Provide the [x, y] coordinate of the cell's center where the given text is located.  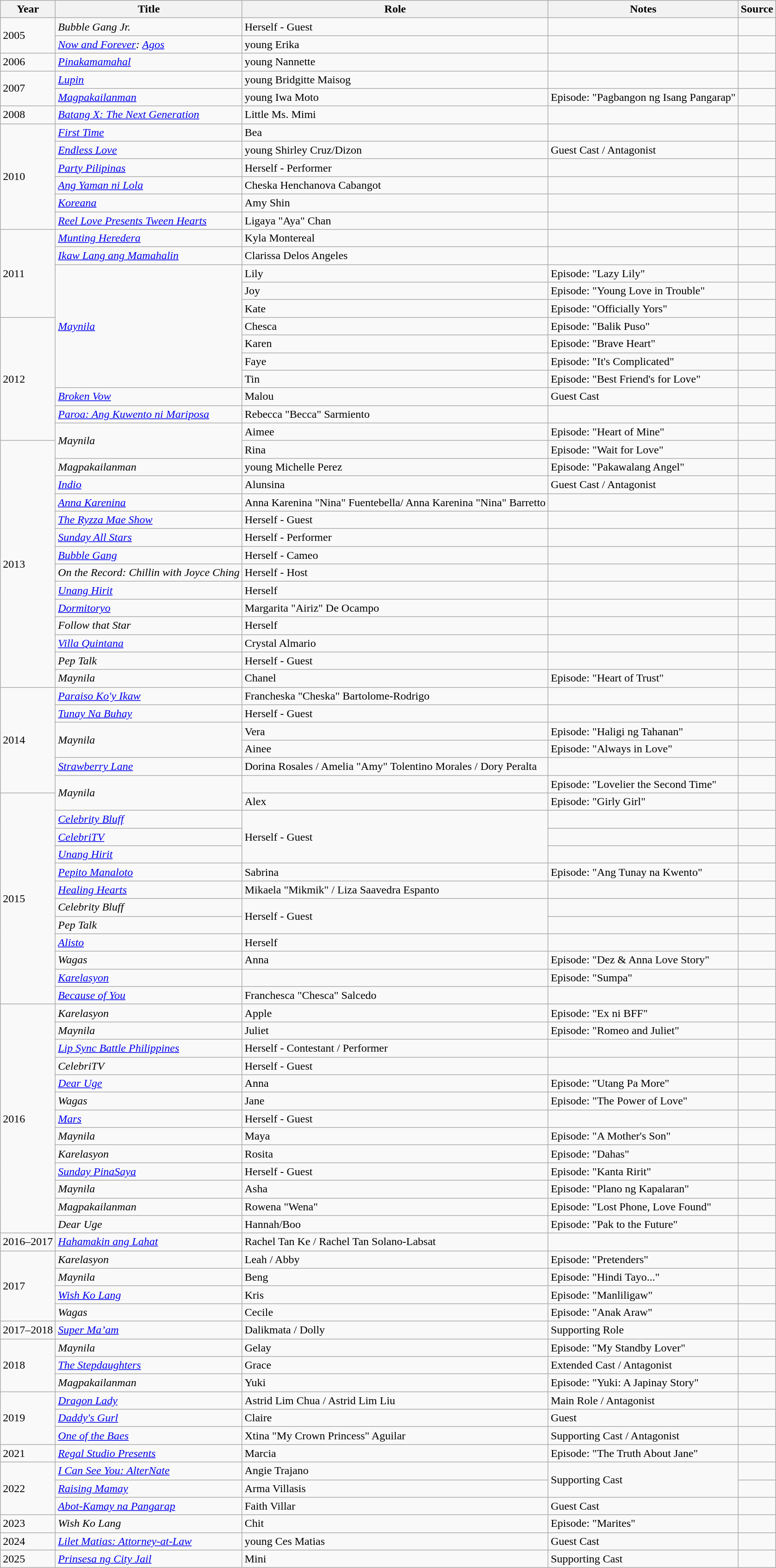
Sunday All Stars [149, 538]
Episode: "Heart of Mine" [643, 432]
Episode: "Dahas" [643, 1154]
Episode: "Hindi Tayo..." [643, 1277]
Indio [149, 484]
Strawberry Lane [149, 766]
Asha [395, 1189]
Tin [395, 379]
Pinakamamahal [149, 62]
2013 [28, 564]
Anna Karenina [149, 502]
Mini [395, 1559]
On the Record: Chillin with Joyce Ching [149, 573]
2022 [28, 1488]
Episode: "Balik Puso" [643, 326]
Daddy's Gurl [149, 1418]
Paraiso Ko'y Ikaw [149, 696]
Hannah/Boo [395, 1224]
Cheska Henchanova Cabangot [395, 185]
Astrid Lim Chua / Astrid Lim Liu [395, 1401]
Supporting Cast / Antagonist [643, 1436]
2023 [28, 1524]
Marcia [395, 1453]
Episode: "Ang Tunay na Kwento" [643, 872]
Dalikmata / Dolly [395, 1330]
Amy Shin [395, 203]
Episode: "Young Love in Trouble" [643, 291]
Juliet [395, 1030]
Vera [395, 731]
Chit [395, 1524]
Party Pilipinas [149, 167]
Ligaya "Aya" Chan [395, 221]
Hahamakin ang Lahat [149, 1242]
Episode: "My Standby Lover" [643, 1348]
Episode: "Always in Love" [643, 749]
Ainee [395, 749]
Now and Forever: Agos [149, 44]
Tunay Na Buhay [149, 713]
Kate [395, 309]
2024 [28, 1541]
Franchesca "Chesca" Salcedo [395, 995]
Episode: "Wait for Love" [643, 449]
Arma Villasis [395, 1488]
Because of You [149, 995]
Supporting Role [643, 1330]
Role [395, 9]
Crystal Almario [395, 643]
Francheska "Cheska" Bartolome-Rodrigo [395, 696]
2010 [28, 176]
2017–2018 [28, 1330]
Lily [395, 273]
Sabrina [395, 872]
Episode: "Girly Girl" [643, 802]
Super Ma’am [149, 1330]
Episode: "Ex ni BFF" [643, 1013]
Reel Love Presents Tween Hearts [149, 221]
2012 [28, 379]
Lilet Matias: Attorney-at-Law [149, 1541]
Endless Love [149, 150]
Notes [643, 9]
Grace [395, 1365]
Bubble Gang [149, 555]
young Michelle Perez [395, 467]
Rina [395, 449]
Raising Mamay [149, 1488]
Episode: "Marites" [643, 1524]
Gelay [395, 1348]
2025 [28, 1559]
Chesca [395, 326]
Episode: "A Mother's Son" [643, 1136]
Yuki [395, 1383]
Munting Heredera [149, 238]
Year [28, 9]
Episode: "Pakawalang Angel" [643, 467]
Leah / Abby [395, 1259]
Joy [395, 291]
Herself - Contestant / Performer [395, 1048]
Episode: "Yuki: A Japinay Story" [643, 1383]
Episode: "Pak to the Future" [643, 1224]
Faith Villar [395, 1506]
Extended Cast / Antagonist [643, 1365]
2017 [28, 1286]
young Iwa Moto [395, 97]
Clarissa Delos Angeles [395, 256]
2008 [28, 115]
Chanel [395, 678]
Xtina "My Crown Princess" Aguilar [395, 1436]
Episode: "Dez & Anna Love Story" [643, 960]
Herself - Cameo [395, 555]
2005 [28, 36]
Healing Hearts [149, 890]
Dragon Lady [149, 1401]
Kyla Montereal [395, 238]
Episode: "Officially Yors" [643, 309]
Source [757, 9]
2018 [28, 1365]
Title [149, 9]
Episode: "Romeo and Juliet" [643, 1030]
2007 [28, 88]
Guest [643, 1418]
2021 [28, 1453]
Batang X: The Next Generation [149, 115]
Follow that Star [149, 626]
Alisto [149, 942]
Maya [395, 1136]
Regal Studio Presents [149, 1453]
Sunday PinaSaya [149, 1171]
Episode: "The Truth About Jane" [643, 1453]
Pepito Manaloto [149, 872]
Angie Trajano [395, 1471]
young Shirley Cruz/Dizon [395, 150]
Episode: "Utang Pa More" [643, 1084]
Koreana [149, 203]
I Can See You: AlterNate [149, 1471]
Episode: "Sumpa" [643, 978]
Prinsesa ng City Jail [149, 1559]
young Ces Matias [395, 1541]
Broken Vow [149, 397]
Dormitoryo [149, 608]
Apple [395, 1013]
Episode: "Brave Heart" [643, 344]
Margarita "Airiz" De Ocampo [395, 608]
Rachel Tan Ke / Rachel Tan Solano-Labsat [395, 1242]
Jane [395, 1101]
Aimee [395, 432]
Lip Sync Battle Philippines [149, 1048]
2016 [28, 1119]
Episode: "Anak Araw" [643, 1312]
Episode: "Manliligaw" [643, 1295]
The Stepdaughters [149, 1365]
Episode: "It's Complicated" [643, 361]
Episode: "Heart of Trust" [643, 678]
2019 [28, 1418]
Mikaela "Mikmik" / Liza Saavedra Espanto [395, 890]
Dorina Rosales / Amelia "Amy" Tolentino Morales / Dory Peralta [395, 766]
First Time [149, 132]
2015 [28, 899]
Episode: "Lovelier the Second Time" [643, 784]
Faye [395, 361]
young Bridgitte Maisog [395, 80]
Episode: "The Power of Love" [643, 1101]
Claire [395, 1418]
Herself - Host [395, 573]
Paroa: Ang Kuwento ni Mariposa [149, 414]
2014 [28, 740]
Villa Quintana [149, 643]
Malou [395, 397]
Cecile [395, 1312]
Episode: "Haligi ng Tahanan" [643, 731]
Alex [395, 802]
Kris [395, 1295]
2006 [28, 62]
The Ryzza Mae Show [149, 520]
Episode: "Pagbangon ng Isang Pangarap" [643, 97]
Bea [395, 132]
Episode: "Pretenders" [643, 1259]
Episode: "Best Friend's for Love" [643, 379]
2011 [28, 273]
Episode: "Kanta Ririt" [643, 1171]
Anna Karenina "Nina" Fuentebella/ Anna Karenina "Nina" Barretto [395, 502]
Karen [395, 344]
Beng [395, 1277]
Bubble Gang Jr. [149, 27]
young Nannette [395, 62]
2016–2017 [28, 1242]
Main Role / Antagonist [643, 1401]
Rebecca "Becca" Sarmiento [395, 414]
Alunsina [395, 484]
Episode: "Lost Phone, Love Found" [643, 1207]
One of the Baes [149, 1436]
Abot-Kamay na Pangarap [149, 1506]
young Erika [395, 44]
Ikaw Lang ang Mamahalin [149, 256]
Little Ms. Mimi [395, 115]
Lupin [149, 80]
Episode: "Plano ng Kapalaran" [643, 1189]
Ang Yaman ni Lola [149, 185]
Rowena "Wena" [395, 1207]
Mars [149, 1119]
Rosita [395, 1154]
Episode: "Lazy Lily" [643, 273]
